Scan for the cell matching the given text and deliver its (x, y) coordinate at center. 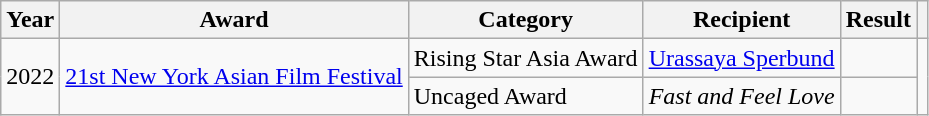
Uncaged Award (526, 96)
Award (234, 20)
Year (30, 20)
Urassaya Sperbund (742, 58)
2022 (30, 77)
Rising Star Asia Award (526, 58)
Result (878, 20)
21st New York Asian Film Festival (234, 77)
Category (526, 20)
Recipient (742, 20)
Fast and Feel Love (742, 96)
